Find where the given text appears and provide that cell's center as (x, y) coordinate. 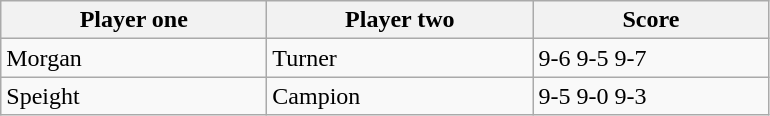
Player two (400, 20)
Turner (400, 58)
Score (651, 20)
Campion (400, 96)
Speight (134, 96)
9-5 9-0 9-3 (651, 96)
9-6 9-5 9-7 (651, 58)
Player one (134, 20)
Morgan (134, 58)
